Detect which cell encompasses the target text, then output its [x, y] center coordinate. 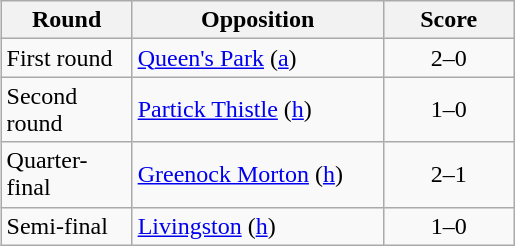
First round [66, 58]
Livingston (h) [258, 226]
Partick Thistle (h) [258, 110]
Queen's Park (a) [258, 58]
Greenock Morton (h) [258, 174]
2–1 [448, 174]
Score [448, 20]
Quarter-final [66, 174]
2–0 [448, 58]
Semi-final [66, 226]
Second round [66, 110]
Opposition [258, 20]
Round [66, 20]
